Detect which cell encompasses the target text, then output its (X, Y) center coordinate. 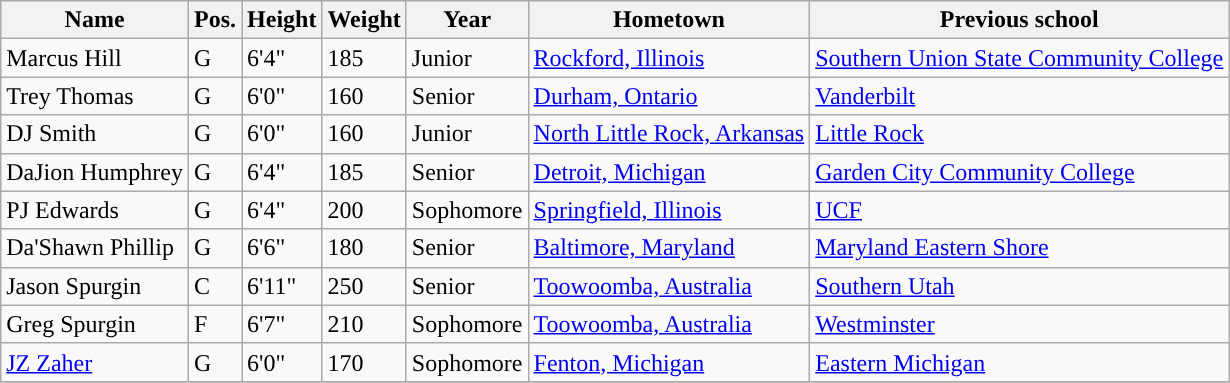
6'7" (282, 324)
Fenton, Michigan (669, 362)
Previous school (1020, 20)
Height (282, 20)
Vanderbilt (1020, 96)
Da'Shawn Phillip (95, 248)
Hometown (669, 20)
JZ Zaher (95, 362)
C (214, 286)
180 (364, 248)
Durham, Ontario (669, 96)
6'6" (282, 248)
170 (364, 362)
Name (95, 20)
Greg Spurgin (95, 324)
UCF (1020, 210)
Jason Spurgin (95, 286)
250 (364, 286)
Trey Thomas (95, 96)
F (214, 324)
Springfield, Illinois (669, 210)
Eastern Michigan (1020, 362)
Pos. (214, 20)
200 (364, 210)
North Little Rock, Arkansas (669, 134)
Maryland Eastern Shore (1020, 248)
Year (467, 20)
210 (364, 324)
Southern Utah (1020, 286)
Weight (364, 20)
Rockford, Illinois (669, 58)
Westminster (1020, 324)
PJ Edwards (95, 210)
Garden City Community College (1020, 172)
6'11" (282, 286)
Southern Union State Community College (1020, 58)
DaJion Humphrey (95, 172)
Little Rock (1020, 134)
DJ Smith (95, 134)
Baltimore, Maryland (669, 248)
Detroit, Michigan (669, 172)
Marcus Hill (95, 58)
